Provide the (X, Y) coordinate of the cell's center where the given text is located.  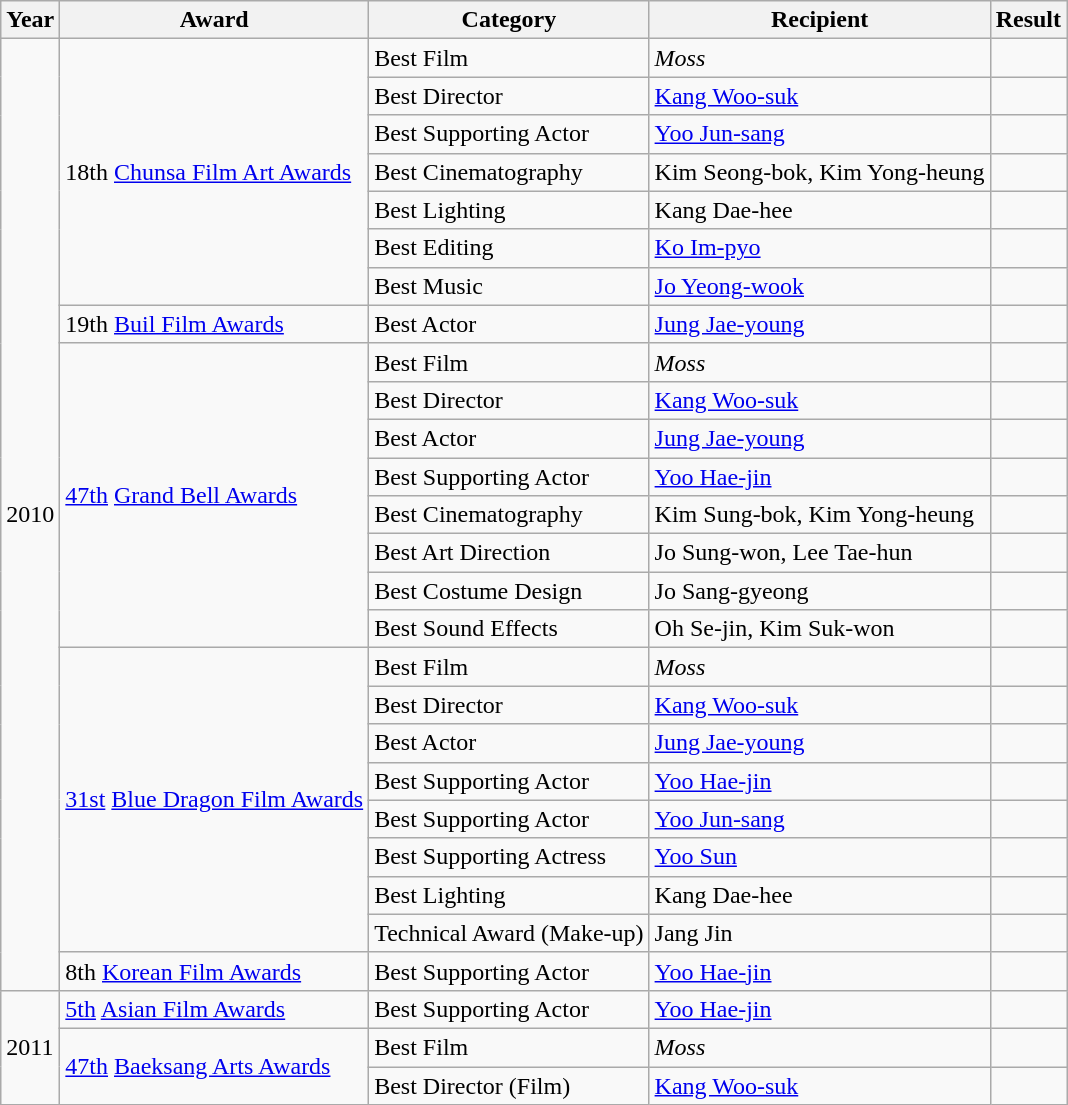
Oh Se-jin, Kim Suk-won (820, 629)
Ko Im-pyo (820, 248)
47th Baeksang Arts Awards (214, 1066)
Recipient (820, 20)
Result (1028, 20)
Best Director (Film) (509, 1085)
Best Editing (509, 248)
19th Buil Film Awards (214, 324)
47th Grand Bell Awards (214, 495)
8th Korean Film Awards (214, 971)
Best Music (509, 286)
Yoo Sun (820, 857)
2010 (30, 515)
Jo Sang-gyeong (820, 591)
Category (509, 20)
Best Supporting Actress (509, 857)
31st Blue Dragon Film Awards (214, 800)
Award (214, 20)
Best Sound Effects (509, 629)
Best Art Direction (509, 553)
5th Asian Film Awards (214, 1009)
Jo Yeong-wook (820, 286)
Jang Jin (820, 933)
18th Chunsa Film Art Awards (214, 172)
Technical Award (Make-up) (509, 933)
Kim Sung-bok, Kim Yong-heung (820, 515)
Kim Seong-bok, Kim Yong-heung (820, 172)
2011 (30, 1047)
Jo Sung-won, Lee Tae-hun (820, 553)
Year (30, 20)
Best Costume Design (509, 591)
